Determine the [X, Y] coordinate at the center of the cell enclosing the given text.  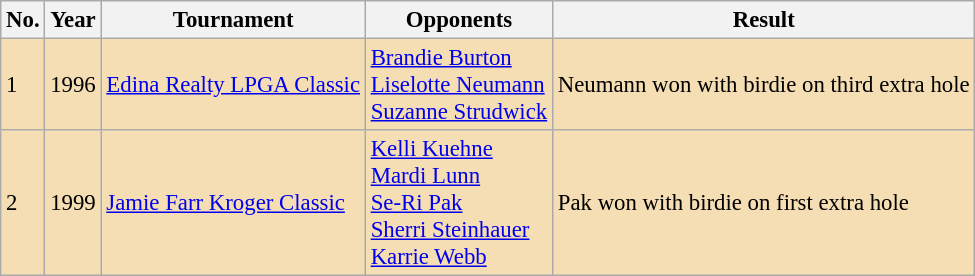
Brandie Burton Liselotte Neumann Suzanne Strudwick [458, 85]
1996 [73, 85]
1999 [73, 203]
Edina Realty LPGA Classic [233, 85]
Opponents [458, 20]
2 [23, 203]
Tournament [233, 20]
Neumann won with birdie on third extra hole [763, 85]
Result [763, 20]
1 [23, 85]
Jamie Farr Kroger Classic [233, 203]
Pak won with birdie on first extra hole [763, 203]
Kelli Kuehne Mardi Lunn Se-Ri Pak Sherri Steinhauer Karrie Webb [458, 203]
No. [23, 20]
Year [73, 20]
